For the text-containing cell, return its midpoint in [X, Y] coordinate format. 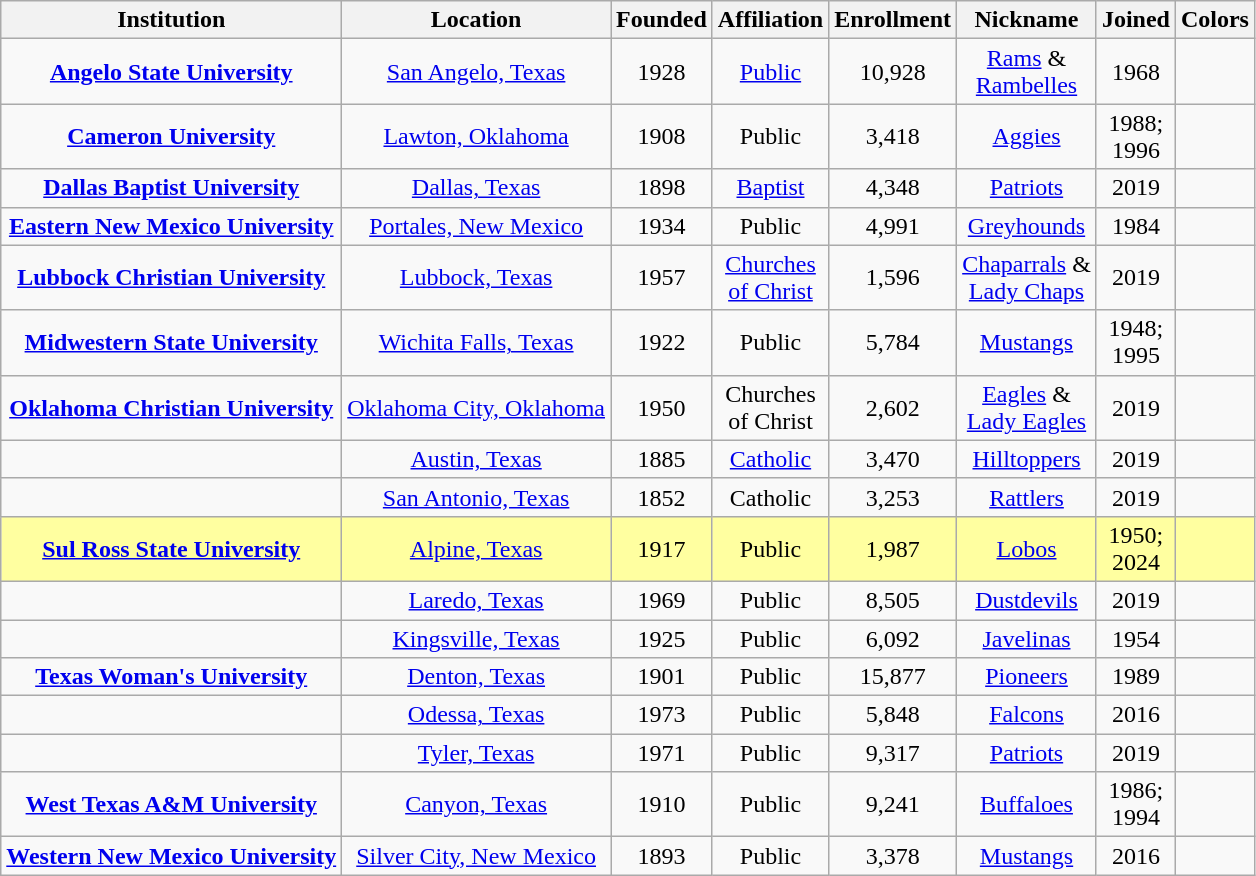
Eagles &Lady Eagles [1027, 408]
Austin, Texas [476, 459]
Cameron University [172, 136]
1,596 [893, 278]
Eastern New Mexico University [172, 226]
1885 [662, 459]
Angelo State University [172, 72]
1,987 [893, 548]
9,241 [893, 804]
1922 [662, 342]
1901 [662, 677]
5,784 [893, 342]
Kingsville, Texas [476, 639]
Rams &Rambelles [1027, 72]
Institution [172, 20]
Location [476, 20]
Odessa, Texas [476, 715]
2,602 [893, 408]
1968 [1136, 72]
5,848 [893, 715]
6,092 [893, 639]
1969 [662, 600]
Dallas Baptist University [172, 188]
Laredo, Texas [476, 600]
3,253 [893, 497]
San Antonio, Texas [476, 497]
8,505 [893, 600]
Javelinas [1027, 639]
10,928 [893, 72]
Tyler, Texas [476, 753]
3,378 [893, 856]
1973 [662, 715]
Oklahoma Christian University [172, 408]
Enrollment [893, 20]
Nickname [1027, 20]
1917 [662, 548]
Rattlers [1027, 497]
Dallas, Texas [476, 188]
San Angelo, Texas [476, 72]
Alpine, Texas [476, 548]
Portales, New Mexico [476, 226]
Silver City, New Mexico [476, 856]
1971 [662, 753]
1986;1994 [1136, 804]
1852 [662, 497]
15,877 [893, 677]
Lubbock, Texas [476, 278]
Greyhounds [1027, 226]
Denton, Texas [476, 677]
Canyon, Texas [476, 804]
1893 [662, 856]
Pioneers [1027, 677]
West Texas A&M University [172, 804]
Hilltoppers [1027, 459]
1954 [1136, 639]
1957 [662, 278]
Western New Mexico University [172, 856]
Baptist [770, 188]
Lubbock Christian University [172, 278]
Aggies [1027, 136]
Buffaloes [1027, 804]
1948;1995 [1136, 342]
Dustdevils [1027, 600]
1934 [662, 226]
Lawton, Oklahoma [476, 136]
3,470 [893, 459]
3,418 [893, 136]
Joined [1136, 20]
Midwestern State University [172, 342]
Affiliation [770, 20]
Colors [1214, 20]
Oklahoma City, Oklahoma [476, 408]
1898 [662, 188]
1988;1996 [1136, 136]
1928 [662, 72]
1908 [662, 136]
1925 [662, 639]
1910 [662, 804]
1950;2024 [1136, 548]
Falcons [1027, 715]
1989 [1136, 677]
4,991 [893, 226]
Lobos [1027, 548]
1984 [1136, 226]
Sul Ross State University [172, 548]
Founded [662, 20]
4,348 [893, 188]
Texas Woman's University [172, 677]
Chaparrals &Lady Chaps [1027, 278]
9,317 [893, 753]
Wichita Falls, Texas [476, 342]
1950 [662, 408]
